Detect which cell encompasses the target text, then output its (x, y) center coordinate. 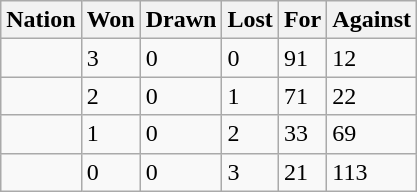
Against (372, 20)
Nation (41, 20)
113 (372, 172)
71 (302, 96)
Won (110, 20)
22 (372, 96)
Lost (250, 20)
33 (302, 134)
12 (372, 58)
91 (302, 58)
21 (302, 172)
Drawn (181, 20)
For (302, 20)
69 (372, 134)
